Return the (x, y) coordinate for the center point of the cell that contains the specified text.  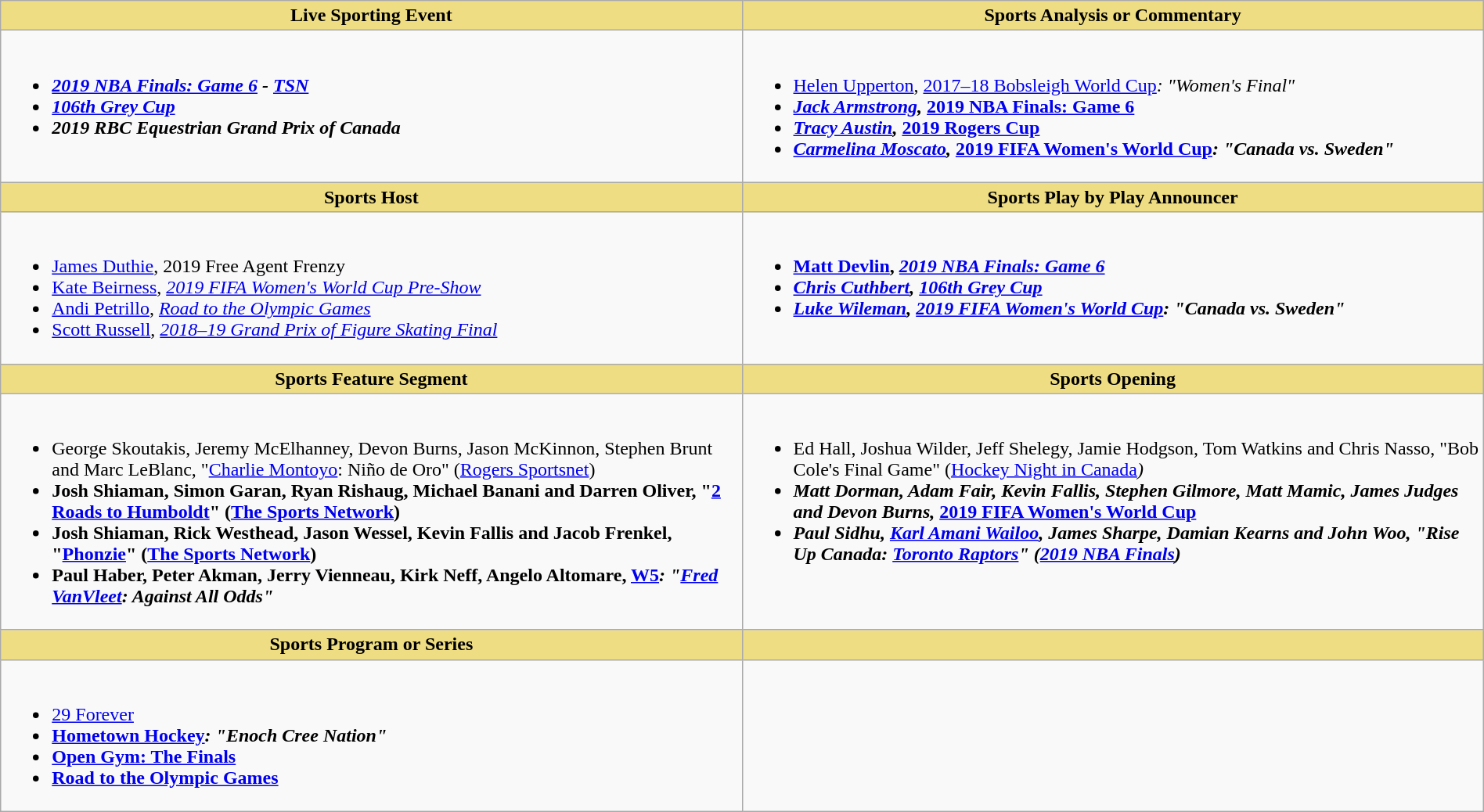
Live Sporting Event (371, 16)
Sports Host (371, 197)
Sports Analysis or Commentary (1113, 16)
Sports Feature Segment (371, 379)
2019 NBA Finals: Game 6 - TSN106th Grey Cup2019 RBC Equestrian Grand Prix of Canada (371, 106)
Sports Play by Play Announcer (1113, 197)
29 ForeverHometown Hockey: "Enoch Cree Nation"Open Gym: The FinalsRoad to the Olympic Games (371, 735)
Sports Opening (1113, 379)
Matt Devlin, 2019 NBA Finals: Game 6Chris Cuthbert, 106th Grey CupLuke Wileman, 2019 FIFA Women's World Cup: "Canada vs. Sweden" (1113, 288)
Sports Program or Series (371, 645)
